Capture the cell that displays the provided text and extract its (X, Y) central coordinate. 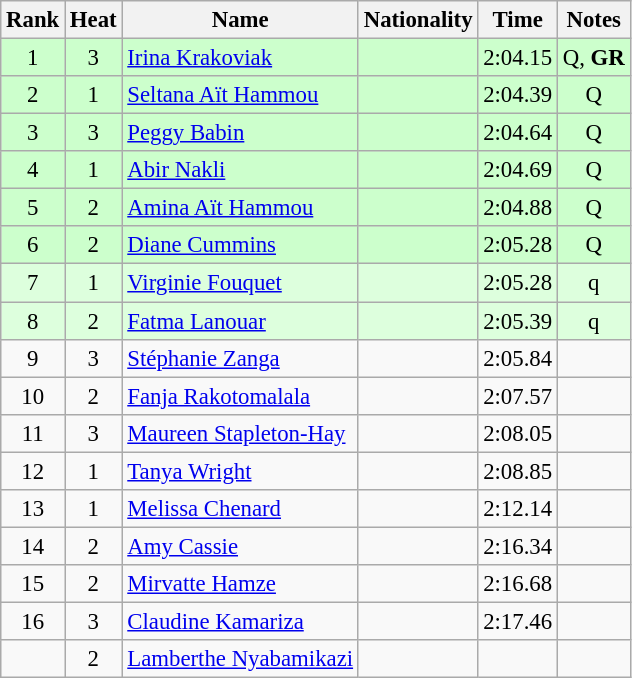
Fanja Rakotomalala (240, 396)
2:04.88 (518, 208)
14 (33, 546)
Claudine Kamariza (240, 621)
2:12.14 (518, 509)
Mirvatte Hamze (240, 584)
Name (240, 20)
6 (33, 245)
Notes (594, 20)
2:04.69 (518, 170)
11 (33, 433)
5 (33, 208)
7 (33, 283)
2:04.64 (518, 133)
2:05.84 (518, 358)
2:16.34 (518, 546)
Nationality (418, 20)
2:08.85 (518, 471)
Heat (94, 20)
Rank (33, 20)
2:05.39 (518, 321)
Amina Aït Hammou (240, 208)
2:04.39 (518, 95)
Diane Cummins (240, 245)
4 (33, 170)
Fatma Lanouar (240, 321)
Time (518, 20)
8 (33, 321)
15 (33, 584)
10 (33, 396)
9 (33, 358)
Maureen Stapleton-Hay (240, 433)
Virginie Fouquet (240, 283)
2:16.68 (518, 584)
Seltana Aït Hammou (240, 95)
Abir Nakli (240, 170)
Stéphanie Zanga (240, 358)
Tanya Wright (240, 471)
2:07.57 (518, 396)
Q, GR (594, 58)
2:08.05 (518, 433)
2:04.15 (518, 58)
Melissa Chenard (240, 509)
Peggy Babin (240, 133)
16 (33, 621)
Amy Cassie (240, 546)
12 (33, 471)
2:17.46 (518, 621)
Lamberthe Nyabamikazi (240, 659)
13 (33, 509)
Irina Krakoviak (240, 58)
